For the text-containing cell, return its midpoint in (X, Y) coordinate format. 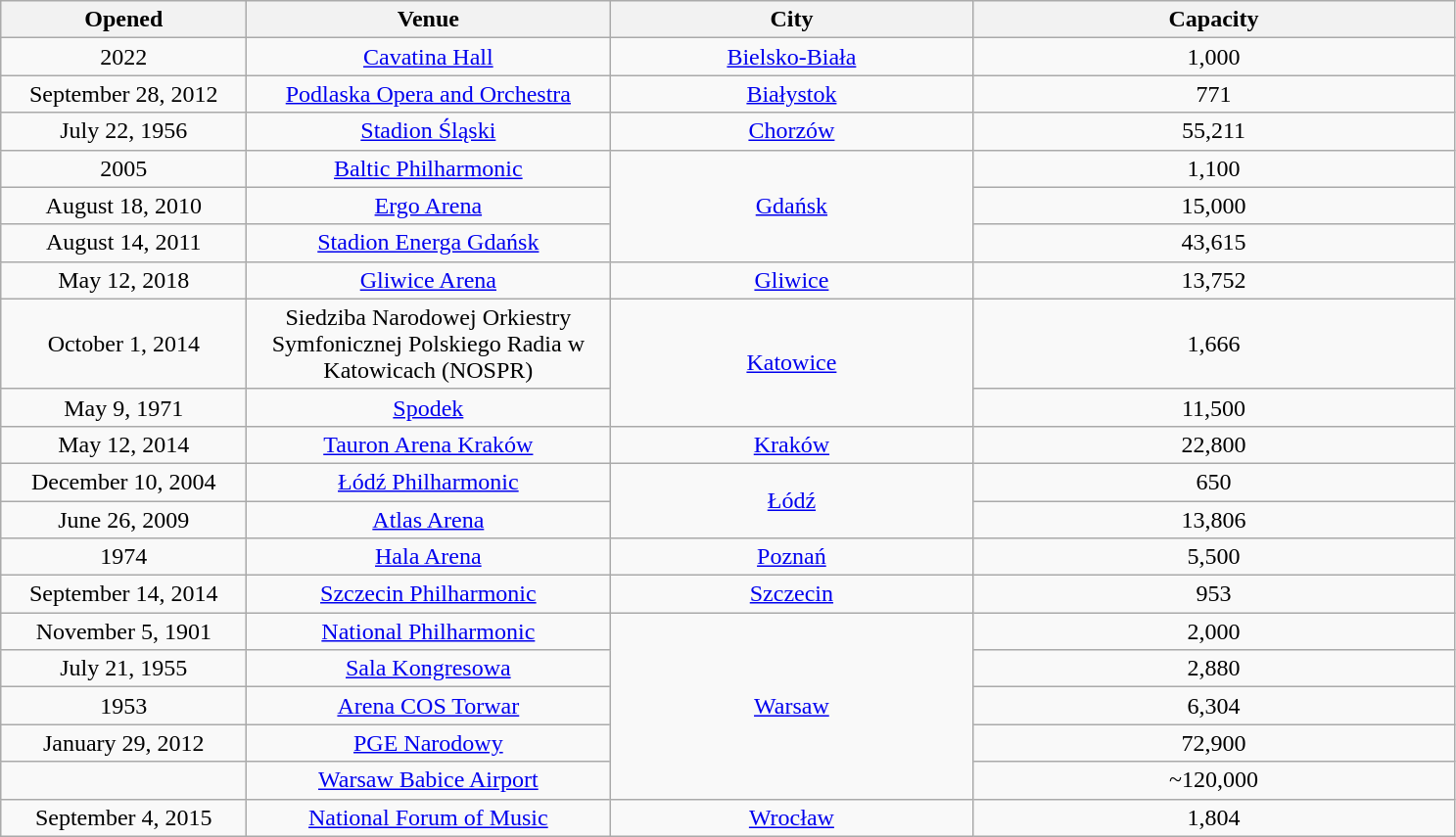
Ergo Arena (429, 206)
Chorzów (791, 131)
Tauron Arena Kraków (429, 444)
771 (1214, 94)
55,211 (1214, 131)
Venue (429, 20)
13,806 (1214, 520)
May 9, 1971 (123, 407)
National Philharmonic (429, 631)
72,900 (1214, 743)
Szczecin Philharmonic (429, 594)
1,666 (1214, 344)
Białystok (791, 94)
1953 (123, 706)
National Forum of Music (429, 817)
Poznań (791, 557)
Warsaw (791, 706)
2,880 (1214, 669)
Łódź (791, 500)
August 14, 2011 (123, 243)
City (791, 20)
1,100 (1214, 168)
Arena COS Torwar (429, 706)
1,804 (1214, 817)
September 14, 2014 (123, 594)
22,800 (1214, 444)
Stadion Energa Gdańsk (429, 243)
Szczecin (791, 594)
15,000 (1214, 206)
Gliwice Arena (429, 280)
Katowice (791, 362)
Capacity (1214, 20)
5,500 (1214, 557)
Baltic Philharmonic (429, 168)
43,615 (1214, 243)
Spodek (429, 407)
2005 (123, 168)
Gdańsk (791, 206)
July 21, 1955 (123, 669)
September 28, 2012 (123, 94)
Bielsko-Biała (791, 57)
Sala Kongresowa (429, 669)
Siedziba Narodowej Orkiestry Symfonicznej Polskiego Radia w Katowicach (NOSPR) (429, 344)
July 22, 1956 (123, 131)
January 29, 2012 (123, 743)
13,752 (1214, 280)
2,000 (1214, 631)
June 26, 2009 (123, 520)
August 18, 2010 (123, 206)
November 5, 1901 (123, 631)
Kraków (791, 444)
1974 (123, 557)
Łódź Philharmonic (429, 482)
Cavatina Hall (429, 57)
Gliwice (791, 280)
Wrocław (791, 817)
May 12, 2018 (123, 280)
May 12, 2014 (123, 444)
September 4, 2015 (123, 817)
PGE Narodowy (429, 743)
Atlas Arena (429, 520)
December 10, 2004 (123, 482)
Warsaw Babice Airport (429, 780)
Hala Arena (429, 557)
Opened (123, 20)
650 (1214, 482)
Stadion Śląski (429, 131)
1,000 (1214, 57)
6,304 (1214, 706)
October 1, 2014 (123, 344)
Podlaska Opera and Orchestra (429, 94)
11,500 (1214, 407)
2022 (123, 57)
~120,000 (1214, 780)
953 (1214, 594)
